For the text-containing cell, return its midpoint in (x, y) coordinate format. 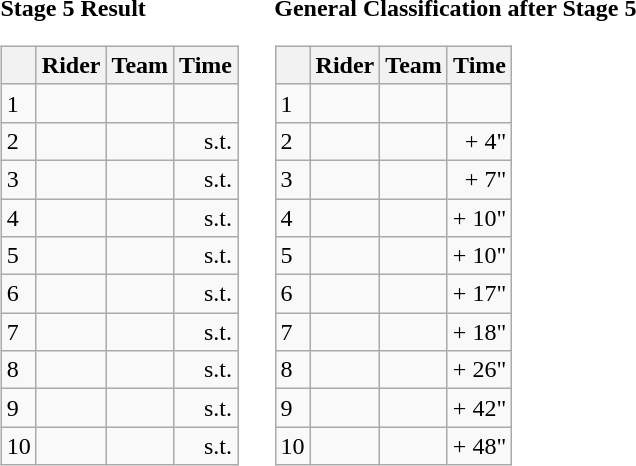
+ 7" (479, 179)
+ 26" (479, 370)
+ 4" (479, 141)
+ 42" (479, 408)
+ 48" (479, 446)
+ 18" (479, 332)
+ 17" (479, 294)
